Identify which cell holds the provided text, then report its [x, y] central coordinate. 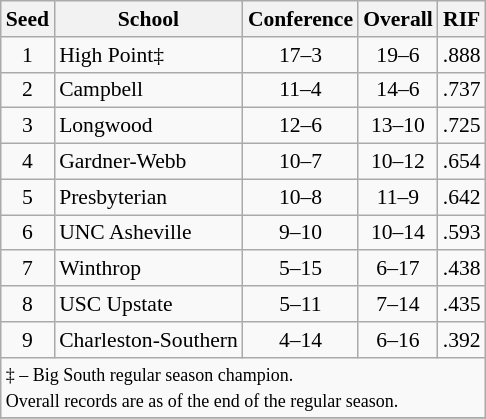
3 [28, 126]
5–11 [300, 304]
School [148, 19]
Conference [300, 19]
Winthrop [148, 269]
UNC Asheville [148, 233]
10–14 [398, 233]
14–6 [398, 90]
6–16 [398, 340]
7 [28, 269]
‡ – Big South regular season champion.Overall records are as of the end of the regular season. [244, 388]
6 [28, 233]
.435 [462, 304]
5–15 [300, 269]
12–6 [300, 126]
10–8 [300, 197]
.725 [462, 126]
10–7 [300, 162]
19–6 [398, 55]
.642 [462, 197]
Longwood [148, 126]
High Point‡ [148, 55]
9 [28, 340]
11–9 [398, 197]
13–10 [398, 126]
6–17 [398, 269]
Overall [398, 19]
.438 [462, 269]
.888 [462, 55]
RIF [462, 19]
4 [28, 162]
USC Upstate [148, 304]
.392 [462, 340]
.654 [462, 162]
7–14 [398, 304]
2 [28, 90]
Campbell [148, 90]
Charleston-Southern [148, 340]
1 [28, 55]
.593 [462, 233]
10–12 [398, 162]
11–4 [300, 90]
5 [28, 197]
Gardner-Webb [148, 162]
4–14 [300, 340]
Seed [28, 19]
9–10 [300, 233]
Presbyterian [148, 197]
8 [28, 304]
17–3 [300, 55]
.737 [462, 90]
